Search for the cell housing the specified text and yield its (X, Y) center coordinate. 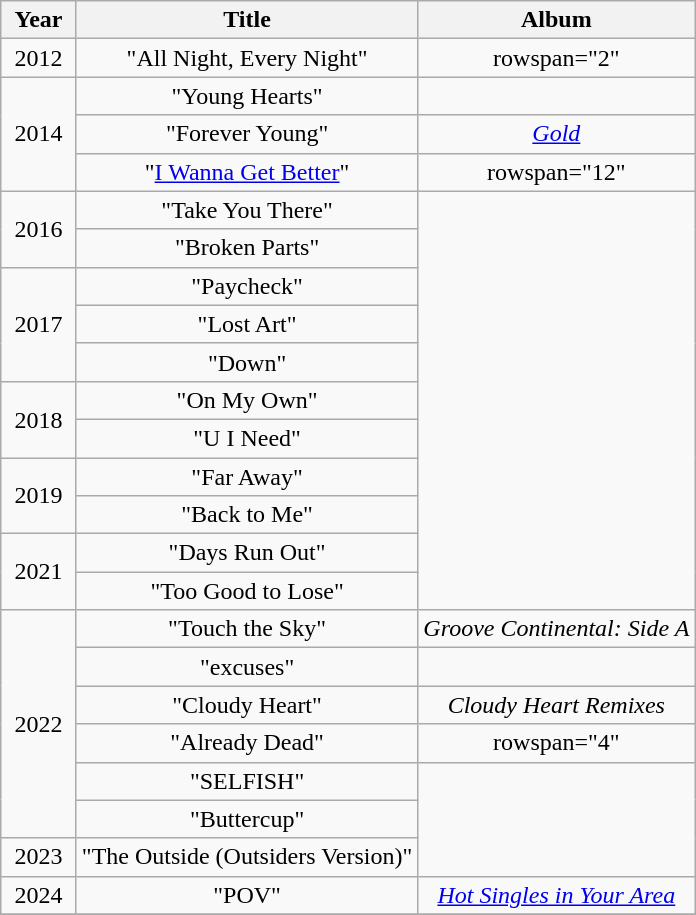
"Down" (247, 362)
Hot Singles in Your Area (556, 895)
"Lost Art" (247, 324)
2017 (39, 324)
"I Wanna Get Better" (247, 172)
"Already Dead" (247, 743)
Title (247, 20)
"Far Away" (247, 477)
Album (556, 20)
"SELFISH" (247, 781)
"Paycheck" (247, 286)
"excuses" (247, 667)
Cloudy Heart Remixes (556, 705)
Year (39, 20)
"POV" (247, 895)
rowspan="12" (556, 172)
2023 (39, 857)
"Days Run Out" (247, 553)
2014 (39, 134)
Groove Continental: Side A (556, 629)
rowspan="4" (556, 743)
2019 (39, 496)
"Too Good to Lose" (247, 591)
"U I Need" (247, 438)
2012 (39, 58)
"Cloudy Heart" (247, 705)
"All Night, Every Night" (247, 58)
2021 (39, 572)
"The Outside (Outsiders Version)" (247, 857)
"Buttercup" (247, 819)
"Back to Me" (247, 515)
"Forever Young" (247, 134)
2018 (39, 419)
"Take You There" (247, 210)
2022 (39, 724)
"Young Hearts" (247, 96)
"Touch the Sky" (247, 629)
"Broken Parts" (247, 248)
rowspan="2" (556, 58)
2016 (39, 229)
Gold (556, 134)
"On My Own" (247, 400)
2024 (39, 895)
